Determine the (x, y) coordinate at the center of the cell enclosing the given text.  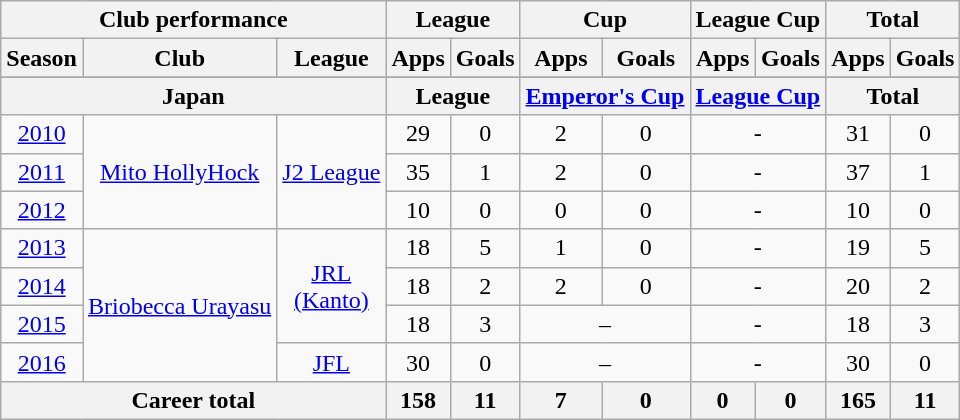
7 (561, 400)
JFL (332, 362)
29 (418, 134)
JRL(Kanto) (332, 286)
2016 (42, 362)
158 (418, 400)
35 (418, 172)
Cup (605, 20)
19 (858, 248)
Season (42, 58)
165 (858, 400)
31 (858, 134)
2014 (42, 286)
Mito HollyHock (179, 172)
2012 (42, 210)
Emperor's Cup (605, 96)
2013 (42, 248)
2015 (42, 324)
Japan (194, 96)
20 (858, 286)
Club (179, 58)
2011 (42, 172)
Career total (194, 400)
Club performance (194, 20)
J2 League (332, 172)
2010 (42, 134)
37 (858, 172)
Briobecca Urayasu (179, 305)
